For the text-containing cell, return its midpoint in [X, Y] coordinate format. 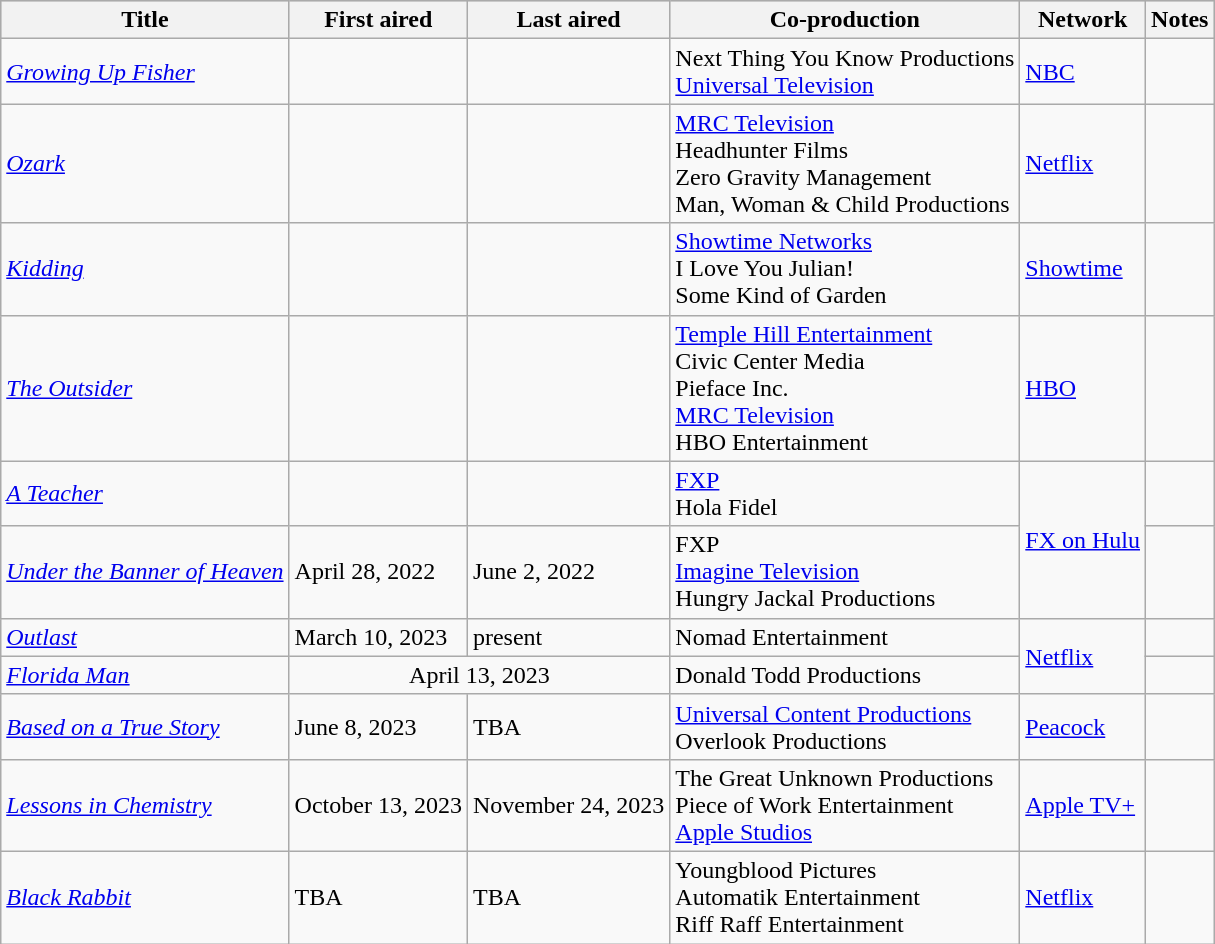
Universal Content ProductionsOverlook Productions [845, 726]
Kidding [145, 269]
March 10, 2023 [378, 637]
Youngblood PicturesAutomatik EntertainmentRiff Raff Entertainment [845, 897]
First aired [378, 20]
Ozark [145, 164]
Florida Man [145, 675]
Next Thing You Know ProductionsUniversal Television [845, 72]
Based on a True Story [145, 726]
Black Rabbit [145, 897]
Title [145, 20]
NBC [1083, 72]
MRC TelevisionHeadhunter FilmsZero Gravity ManagementMan, Woman & Child Productions [845, 164]
Showtime [1083, 269]
Co-production [845, 20]
Lessons in Chemistry [145, 805]
April 13, 2023 [480, 675]
FXPHola Fidel [845, 494]
Network [1083, 20]
HBO [1083, 388]
October 13, 2023 [378, 805]
June 2, 2022 [568, 572]
Showtime NetworksI Love You Julian!Some Kind of Garden [845, 269]
Apple TV+ [1083, 805]
A Teacher [145, 494]
Notes [1180, 20]
present [568, 637]
Donald Todd Productions [845, 675]
FXPImagine TelevisionHungry Jackal Productions [845, 572]
Under the Banner of Heaven [145, 572]
Peacock [1083, 726]
The Great Unknown ProductionsPiece of Work EntertainmentApple Studios [845, 805]
Outlast [145, 637]
Nomad Entertainment [845, 637]
June 8, 2023 [378, 726]
Growing Up Fisher [145, 72]
Temple Hill EntertainmentCivic Center MediaPieface Inc.MRC TelevisionHBO Entertainment [845, 388]
FX on Hulu [1083, 540]
Last aired [568, 20]
The Outsider [145, 388]
November 24, 2023 [568, 805]
April 28, 2022 [378, 572]
